Identify which cell holds the provided text, then report its (x, y) central coordinate. 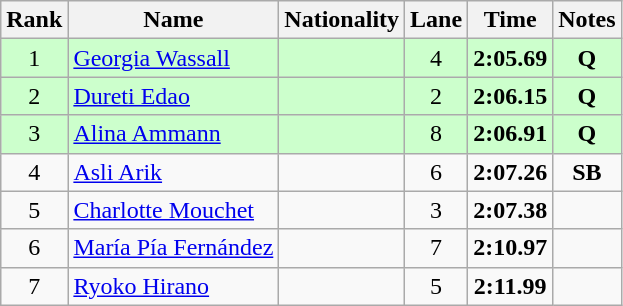
Asli Arik (174, 172)
Name (174, 20)
Nationality (342, 20)
2:10.97 (510, 248)
Charlotte Mouchet (174, 210)
2:11.99 (510, 286)
2:07.26 (510, 172)
Notes (587, 20)
1 (34, 58)
Rank (34, 20)
Alina Ammann (174, 134)
Lane (436, 20)
2:07.38 (510, 210)
Ryoko Hirano (174, 286)
Dureti Edao (174, 96)
María Pía Fernández (174, 248)
8 (436, 134)
2:06.91 (510, 134)
2:05.69 (510, 58)
Georgia Wassall (174, 58)
2:06.15 (510, 96)
Time (510, 20)
SB (587, 172)
